Extract the [X, Y] coordinate from the center of the cell holding the provided text.  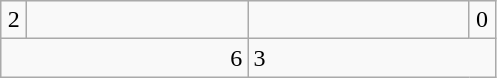
0 [482, 20]
2 [14, 20]
3 [372, 58]
6 [124, 58]
